For the text-containing cell, return its midpoint in (X, Y) coordinate format. 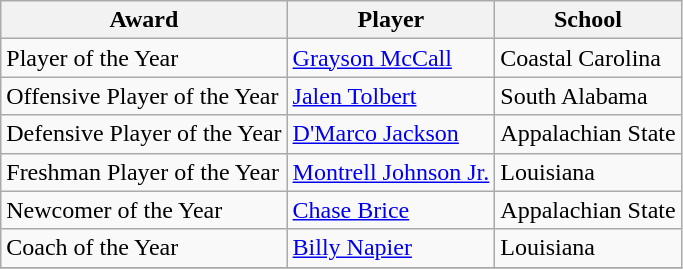
South Alabama (588, 96)
Billy Napier (391, 248)
Chase Brice (391, 210)
Defensive Player of the Year (144, 134)
Player (391, 20)
Jalen Tolbert (391, 96)
Award (144, 20)
D'Marco Jackson (391, 134)
Coastal Carolina (588, 58)
School (588, 20)
Coach of the Year (144, 248)
Freshman Player of the Year (144, 172)
Montrell Johnson Jr. (391, 172)
Grayson McCall (391, 58)
Player of the Year (144, 58)
Newcomer of the Year (144, 210)
Offensive Player of the Year (144, 96)
